Extract the (x, y) coordinate from the center of the cell holding the provided text.  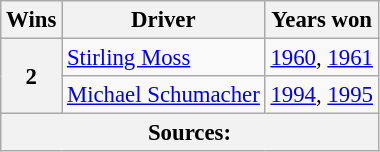
Michael Schumacher (164, 95)
1960, 1961 (322, 58)
Wins (32, 20)
Years won (322, 20)
Stirling Moss (164, 58)
2 (32, 76)
1994, 1995 (322, 95)
Sources: (190, 133)
Driver (164, 20)
